For the text-containing cell, return its midpoint in (X, Y) coordinate format. 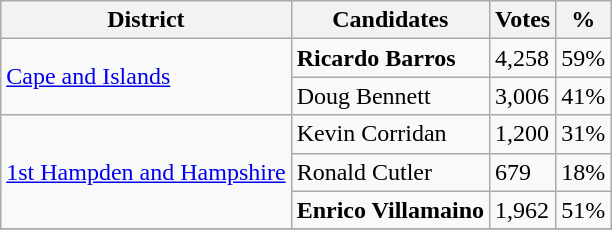
51% (584, 210)
District (146, 20)
1,962 (523, 210)
Doug Bennett (390, 96)
31% (584, 134)
1st Hampden and Hampshire (146, 172)
3,006 (523, 96)
59% (584, 58)
Votes (523, 20)
Ricardo Barros (390, 58)
Cape and Islands (146, 77)
Ronald Cutler (390, 172)
Enrico Villamaino (390, 210)
Candidates (390, 20)
4,258 (523, 58)
Kevin Corridan (390, 134)
41% (584, 96)
1,200 (523, 134)
679 (523, 172)
% (584, 20)
18% (584, 172)
